Pinpoint the cell where the given text exists, returning its [X, Y] midpoint coordinate. 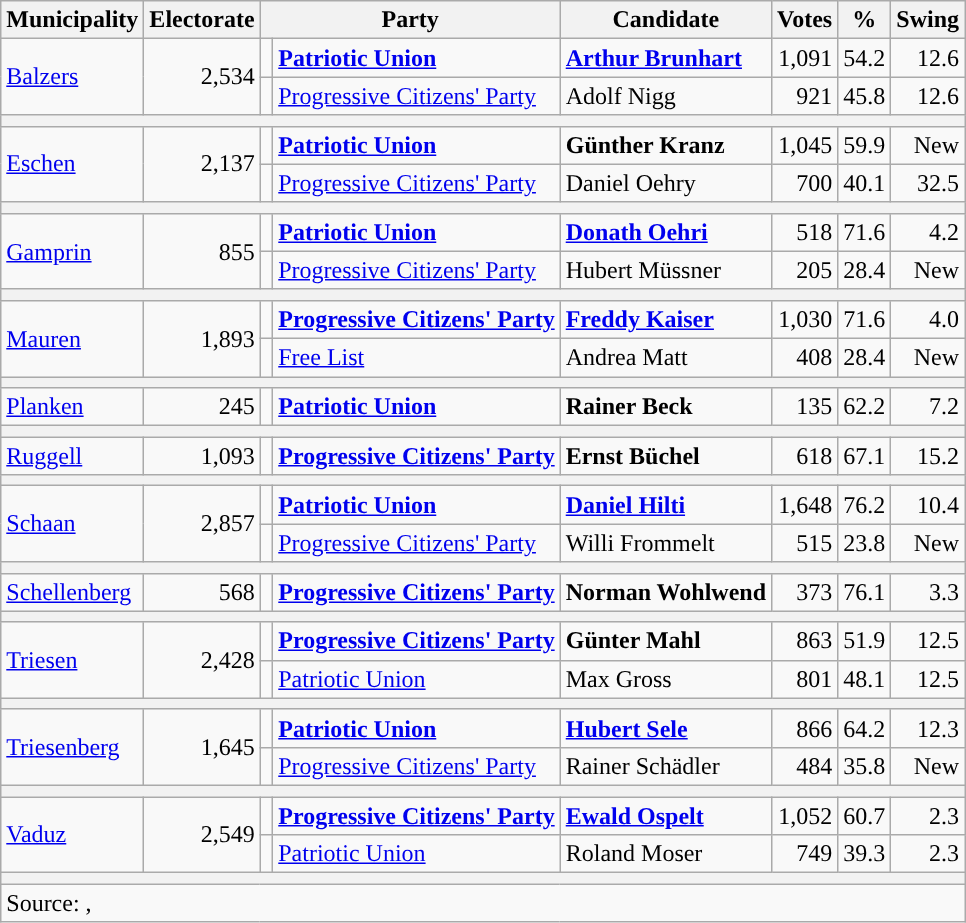
863 [805, 641]
2,534 [202, 77]
Günter Mahl [666, 641]
1,091 [805, 58]
45.8 [864, 96]
568 [202, 592]
62.2 [864, 407]
10.4 [928, 505]
67.1 [864, 456]
1,893 [202, 338]
Vaduz [72, 834]
32.5 [928, 183]
Ewald Ospelt [666, 815]
1,645 [202, 747]
749 [805, 854]
76.1 [864, 592]
1,030 [805, 319]
Adolf Nigg [666, 96]
Rainer Beck [666, 407]
Daniel Hilti [666, 505]
23.8 [864, 543]
Willi Frommelt [666, 543]
3.3 [928, 592]
39.3 [864, 854]
Source: , [483, 903]
Gamprin [72, 251]
1,648 [805, 505]
Ruggell [72, 456]
855 [202, 251]
2,857 [202, 524]
Swing [928, 20]
Candidate [666, 20]
1,045 [805, 145]
Ernst Büchel [666, 456]
51.9 [864, 641]
Daniel Oehry [666, 183]
Günther Kranz [666, 145]
Planken [72, 407]
Roland Moser [666, 854]
Party [410, 20]
2,549 [202, 834]
Schellenberg [72, 592]
40.1 [864, 183]
54.2 [864, 58]
Andrea Matt [666, 357]
15.2 [928, 456]
866 [805, 728]
Triesenberg [72, 747]
Freddy Kaiser [666, 319]
Norman Wohlwend [666, 592]
Electorate [202, 20]
Schaan [72, 524]
2,137 [202, 164]
1,093 [202, 456]
801 [805, 679]
Hubert Müssner [666, 270]
1,052 [805, 815]
Hubert Sele [666, 728]
Municipality [72, 20]
Mauren [72, 338]
12.3 [928, 728]
Donath Oehri [666, 232]
76.2 [864, 505]
Balzers [72, 77]
Arthur Brunhart [666, 58]
Eschen [72, 164]
7.2 [928, 407]
408 [805, 357]
515 [805, 543]
245 [202, 407]
4.2 [928, 232]
205 [805, 270]
Triesen [72, 660]
Rainer Schädler [666, 766]
64.2 [864, 728]
% [864, 20]
35.8 [864, 766]
518 [805, 232]
Free List [416, 357]
2,428 [202, 660]
484 [805, 766]
60.7 [864, 815]
Votes [805, 20]
48.1 [864, 679]
4.0 [928, 319]
135 [805, 407]
Max Gross [666, 679]
921 [805, 96]
618 [805, 456]
373 [805, 592]
700 [805, 183]
59.9 [864, 145]
